Detect which cell encompasses the target text, then output its (x, y) center coordinate. 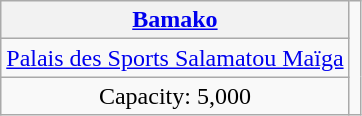
Palais des Sports Salamatou Maïga (175, 58)
Capacity: 5,000 (175, 96)
Bamako (175, 20)
